Locate the cell with the specified text and output its (X, Y) center coordinate. 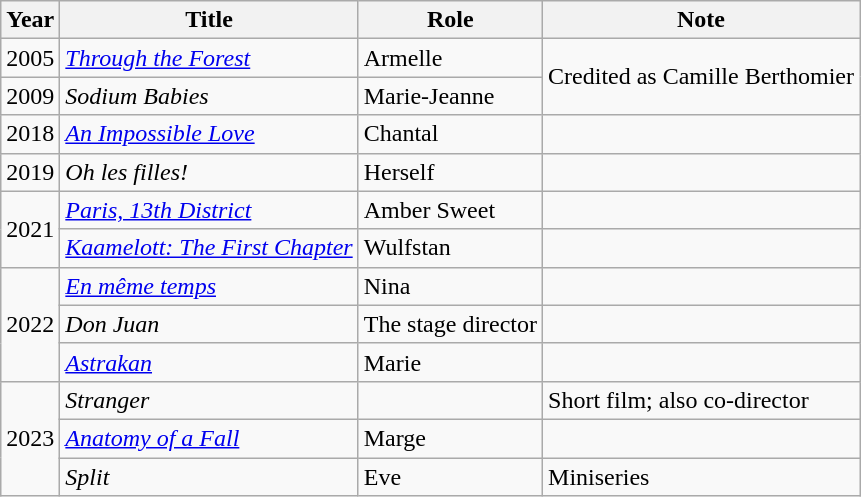
Oh les filles! (209, 172)
Paris, 13th District (209, 210)
Miniseries (702, 477)
Marge (450, 438)
Kaamelott: The First Chapter (209, 248)
2005 (30, 58)
An Impossible Love (209, 134)
Herself (450, 172)
Sodium Babies (209, 96)
Split (209, 477)
2018 (30, 134)
Amber Sweet (450, 210)
Stranger (209, 400)
Nina (450, 286)
Wulfstan (450, 248)
Short film; also co-director (702, 400)
2021 (30, 229)
Marie-Jeanne (450, 96)
2023 (30, 438)
Chantal (450, 134)
Don Juan (209, 324)
Armelle (450, 58)
Note (702, 20)
Through the Forest (209, 58)
The stage director (450, 324)
2019 (30, 172)
Astrakan (209, 362)
Marie (450, 362)
Anatomy of a Fall (209, 438)
En même temps (209, 286)
2022 (30, 324)
Title (209, 20)
2009 (30, 96)
Eve (450, 477)
Credited as Camille Berthomier (702, 77)
Role (450, 20)
Year (30, 20)
